Identify which cell holds the provided text, then report its (X, Y) central coordinate. 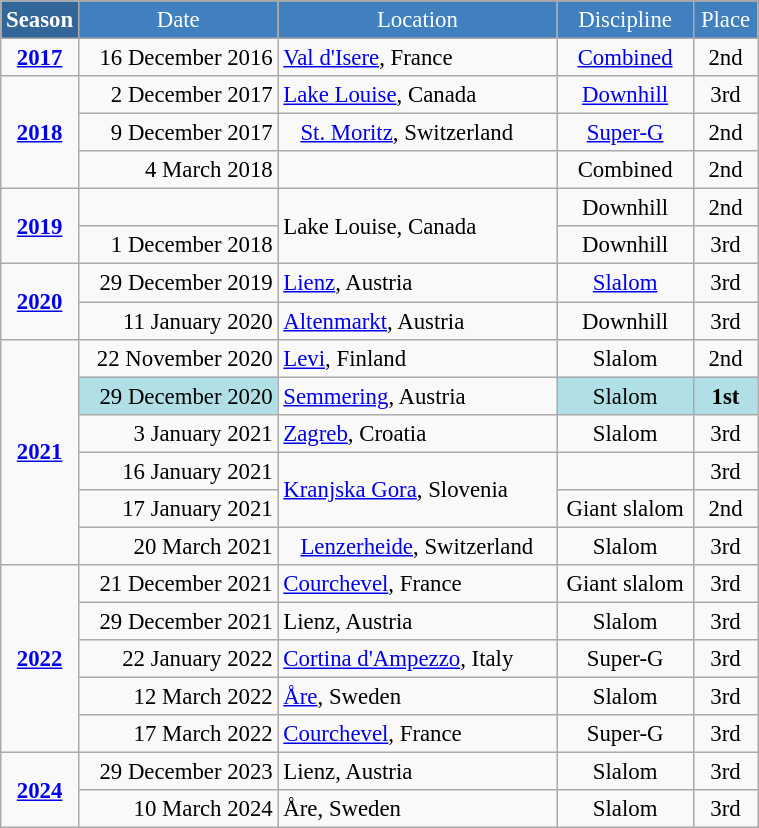
Semmering, Austria (418, 396)
11 January 2020 (178, 321)
29 December 2021 (178, 621)
Levi, Finland (418, 358)
4 March 2018 (178, 170)
Cortina d'Ampezzo, Italy (418, 659)
2021 (40, 452)
22 November 2020 (178, 358)
Season (40, 20)
29 December 2020 (178, 396)
2017 (40, 58)
2020 (40, 302)
Zagreb, Croatia (418, 433)
2022 (40, 659)
St. Moritz, Switzerland (418, 133)
22 January 2022 (178, 659)
29 December 2023 (178, 772)
17 March 2022 (178, 734)
Val d'Isere, France (418, 58)
Location (418, 20)
2 December 2017 (178, 95)
Discipline (626, 20)
Date (178, 20)
16 December 2016 (178, 58)
10 March 2024 (178, 809)
17 January 2021 (178, 509)
16 January 2021 (178, 471)
Place (725, 20)
20 March 2021 (178, 546)
3 January 2021 (178, 433)
1st (725, 396)
2024 (40, 790)
12 March 2022 (178, 697)
2019 (40, 226)
Altenmarkt, Austria (418, 321)
Lenzerheide, Switzerland (418, 546)
2018 (40, 132)
1 December 2018 (178, 245)
Kranjska Gora, Slovenia (418, 490)
9 December 2017 (178, 133)
29 December 2019 (178, 283)
21 December 2021 (178, 584)
